Return the [X, Y] coordinate for the center point of the cell that contains the specified text.  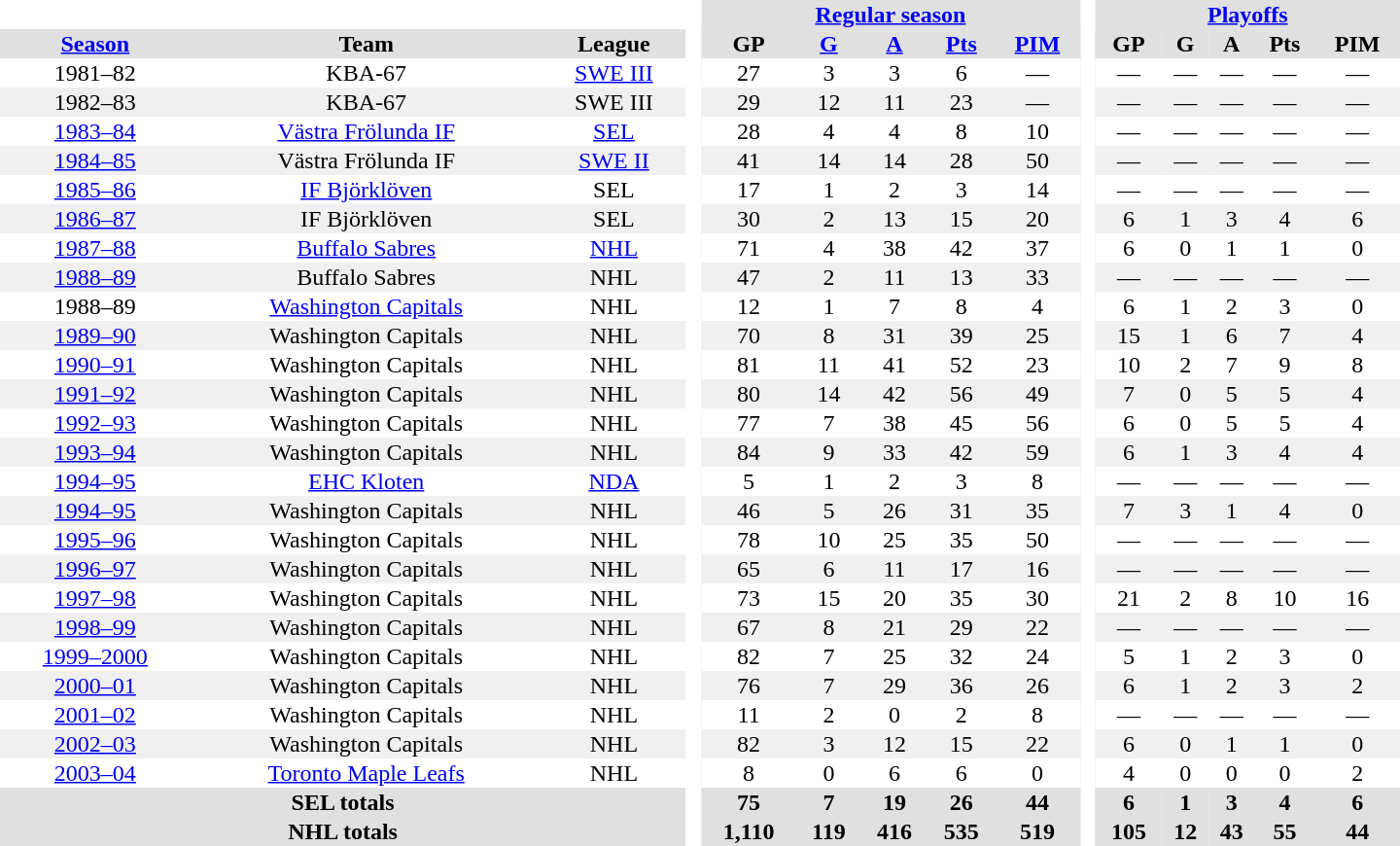
1983–84 [95, 131]
519 [1037, 831]
Season [95, 44]
49 [1037, 394]
1990–91 [95, 365]
416 [894, 831]
1996–97 [95, 569]
NDA [614, 481]
1981–82 [95, 73]
37 [1037, 248]
1984–85 [95, 160]
535 [961, 831]
2000–01 [95, 686]
1995–96 [95, 540]
19 [894, 802]
1997–98 [95, 598]
39 [961, 335]
1993–94 [95, 452]
SWE II [614, 160]
1998–99 [95, 627]
70 [749, 335]
77 [749, 423]
80 [749, 394]
27 [749, 73]
2002–03 [95, 744]
76 [749, 686]
75 [749, 802]
League [614, 44]
EHC Kloten [367, 481]
Team [367, 44]
105 [1130, 831]
84 [749, 452]
73 [749, 598]
1992–93 [95, 423]
47 [749, 277]
2001–02 [95, 715]
NHL totals [342, 831]
2003–04 [95, 773]
24 [1037, 656]
Toronto Maple Leafs [367, 773]
78 [749, 540]
43 [1232, 831]
SEL totals [342, 802]
119 [828, 831]
46 [749, 511]
59 [1037, 452]
65 [749, 569]
71 [749, 248]
1,110 [749, 831]
1991–92 [95, 394]
32 [961, 656]
55 [1285, 831]
1999–2000 [95, 656]
1989–90 [95, 335]
52 [961, 365]
Regular season [891, 15]
1982–83 [95, 102]
45 [961, 423]
Playoffs [1248, 15]
36 [961, 686]
67 [749, 627]
81 [749, 365]
1986–87 [95, 219]
1987–88 [95, 248]
1985–86 [95, 190]
